Detect which cell encompasses the target text, then output its [X, Y] center coordinate. 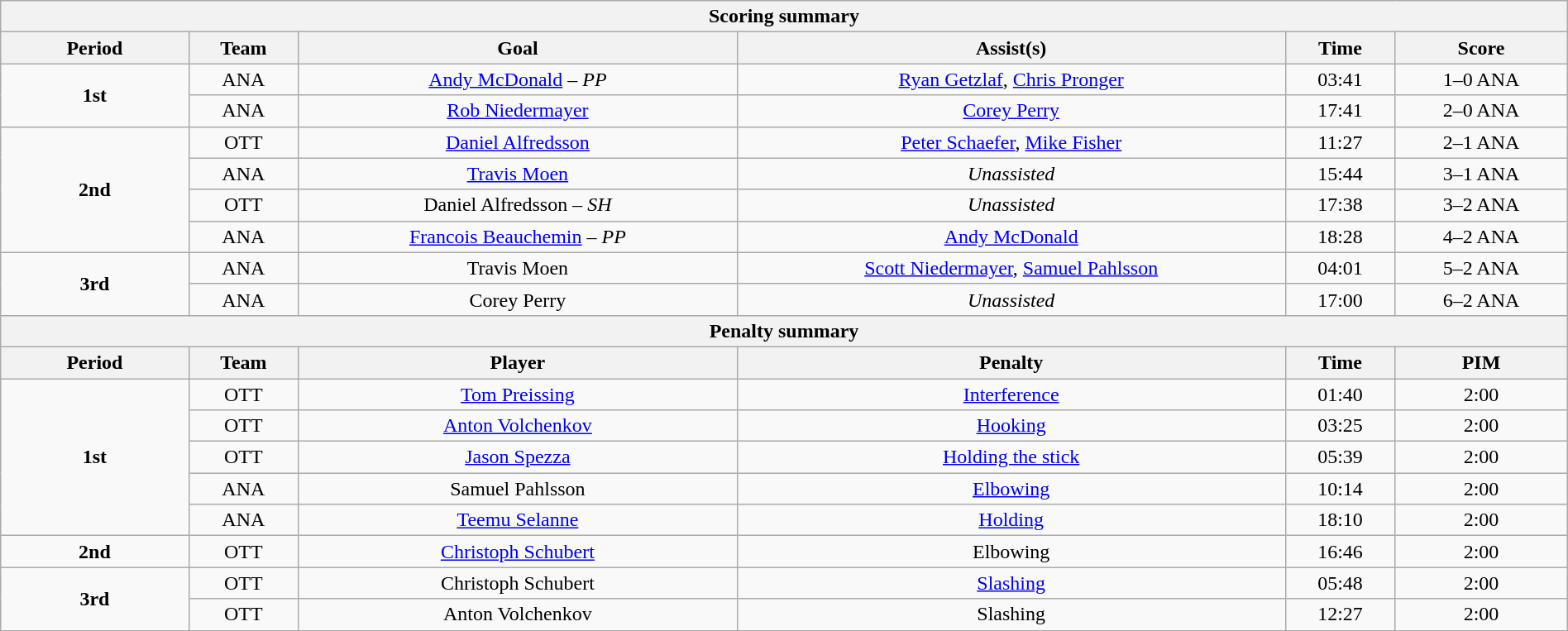
2–1 ANA [1481, 142]
3–2 ANA [1481, 205]
17:00 [1340, 299]
Samuel Pahlsson [518, 489]
Daniel Alfredsson [518, 142]
10:14 [1340, 489]
Andy McDonald – PP [518, 79]
04:01 [1340, 268]
12:27 [1340, 614]
05:48 [1340, 583]
2–0 ANA [1481, 111]
PIM [1481, 362]
Score [1481, 48]
18:28 [1340, 237]
16:46 [1340, 552]
Scoring summary [784, 17]
Peter Schaefer, Mike Fisher [1011, 142]
5–2 ANA [1481, 268]
Holding the stick [1011, 457]
17:38 [1340, 205]
15:44 [1340, 174]
Teemu Selanne [518, 520]
6–2 ANA [1481, 299]
Ryan Getzlaf, Chris Pronger [1011, 79]
Francois Beauchemin – PP [518, 237]
01:40 [1340, 394]
Rob Niedermayer [518, 111]
4–2 ANA [1481, 237]
Hooking [1011, 426]
11:27 [1340, 142]
3–1 ANA [1481, 174]
03:41 [1340, 79]
17:41 [1340, 111]
Tom Preissing [518, 394]
Daniel Alfredsson – SH [518, 205]
Penalty summary [784, 331]
18:10 [1340, 520]
03:25 [1340, 426]
Assist(s) [1011, 48]
Interference [1011, 394]
Scott Niedermayer, Samuel Pahlsson [1011, 268]
Andy McDonald [1011, 237]
Penalty [1011, 362]
05:39 [1340, 457]
1–0 ANA [1481, 79]
Jason Spezza [518, 457]
Holding [1011, 520]
Player [518, 362]
Goal [518, 48]
